Extract the [x, y] coordinate from the center of the cell holding the provided text.  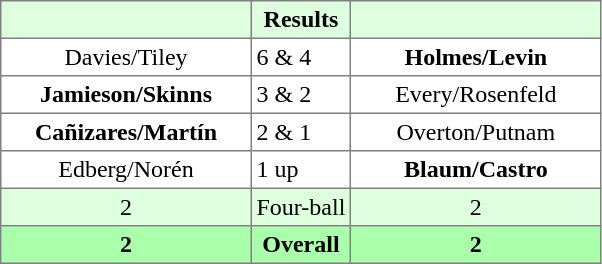
Overton/Putnam [476, 132]
Holmes/Levin [476, 57]
Davies/Tiley [126, 57]
Four-ball [300, 207]
Jamieson/Skinns [126, 95]
Overall [300, 245]
Every/Rosenfeld [476, 95]
Blaum/Castro [476, 170]
Cañizares/Martín [126, 132]
6 & 4 [300, 57]
2 & 1 [300, 132]
Edberg/Norén [126, 170]
1 up [300, 170]
Results [300, 20]
3 & 2 [300, 95]
